Return [X, Y] of the center of cell containing provided text 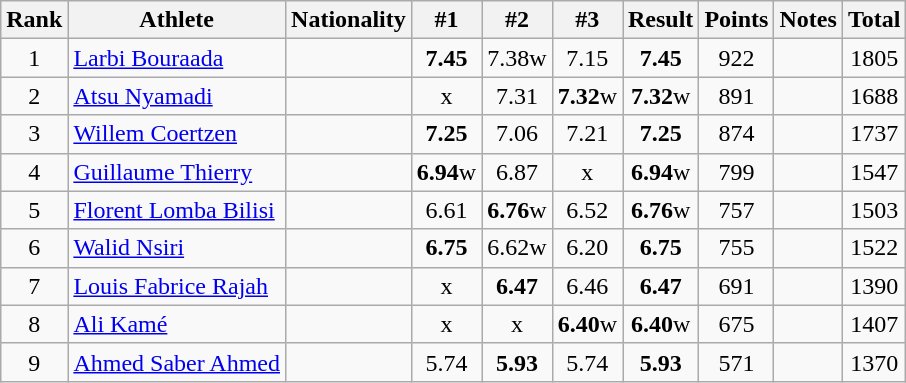
6.61 [446, 210]
5 [34, 210]
7 [34, 286]
1 [34, 58]
7.15 [587, 58]
7.38w [517, 58]
3 [34, 134]
1805 [874, 58]
1370 [874, 362]
755 [736, 248]
9 [34, 362]
Nationality [349, 20]
Louis Fabrice Rajah [177, 286]
757 [736, 210]
1390 [874, 286]
Guillaume Thierry [177, 172]
Notes [808, 20]
6.52 [587, 210]
1737 [874, 134]
1547 [874, 172]
Result [660, 20]
799 [736, 172]
675 [736, 324]
6.87 [517, 172]
Larbi Bouraada [177, 58]
Ahmed Saber Ahmed [177, 362]
922 [736, 58]
891 [736, 96]
1688 [874, 96]
8 [34, 324]
7.31 [517, 96]
691 [736, 286]
Rank [34, 20]
7.06 [517, 134]
1503 [874, 210]
571 [736, 362]
6 [34, 248]
2 [34, 96]
Walid Nsiri [177, 248]
Atsu Nyamadi [177, 96]
874 [736, 134]
#1 [446, 20]
6.20 [587, 248]
1522 [874, 248]
6.62w [517, 248]
4 [34, 172]
7.21 [587, 134]
Ali Kamé [177, 324]
Willem Coertzen [177, 134]
#3 [587, 20]
#2 [517, 20]
Points [736, 20]
6.46 [587, 286]
Total [874, 20]
Athlete [177, 20]
1407 [874, 324]
Florent Lomba Bilisi [177, 210]
